Find where the given text appears and provide that cell's center as (x, y) coordinate. 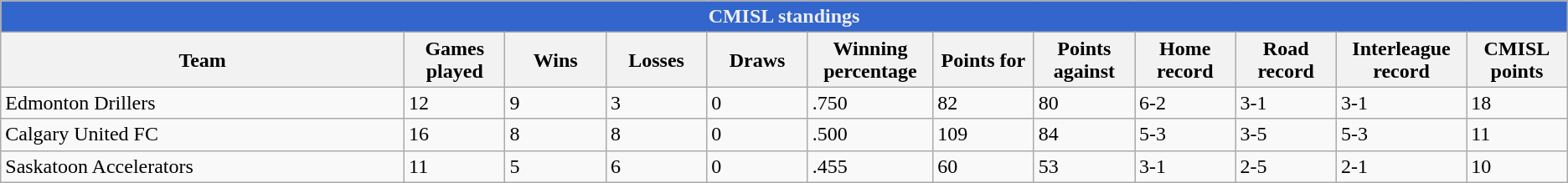
Calgary United FC (203, 135)
109 (983, 135)
.455 (869, 166)
Road record (1286, 60)
6 (656, 166)
6-2 (1185, 103)
Edmonton Drillers (203, 103)
.750 (869, 103)
Losses (656, 60)
Draws (757, 60)
60 (983, 166)
5 (555, 166)
Home record (1185, 60)
10 (1518, 166)
80 (1084, 103)
Points for (983, 60)
82 (983, 103)
9 (555, 103)
2-1 (1400, 166)
Wins (555, 60)
84 (1084, 135)
18 (1518, 103)
CMISL points (1518, 60)
Interleague record (1400, 60)
Points against (1084, 60)
12 (455, 103)
Winning percentage (869, 60)
.500 (869, 135)
CMISL standings (784, 17)
Games played (455, 60)
Team (203, 60)
2-5 (1286, 166)
3-5 (1286, 135)
3 (656, 103)
Saskatoon Accelerators (203, 166)
16 (455, 135)
53 (1084, 166)
